Return [x, y] of the center of cell containing provided text 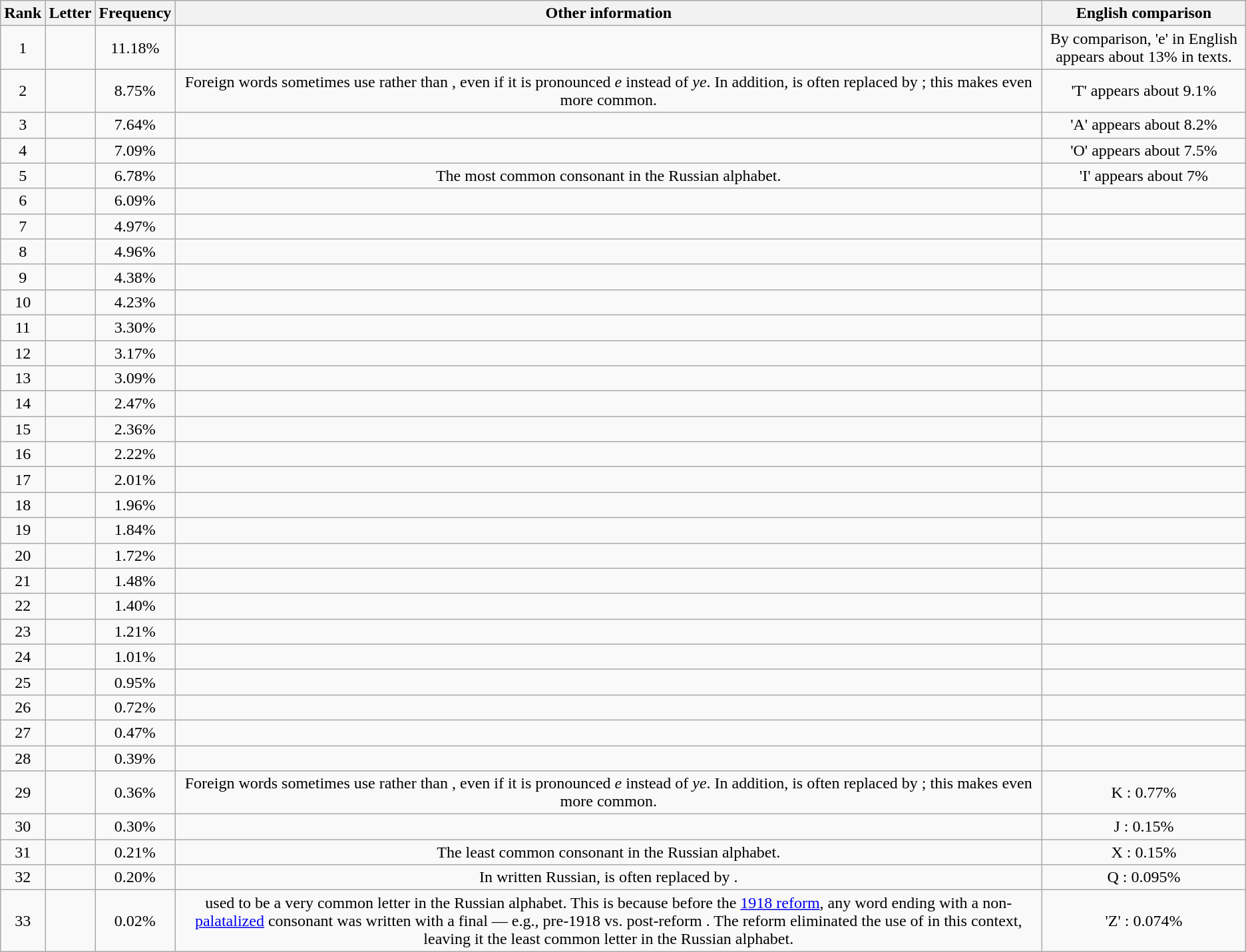
Rank [23, 13]
The least common consonant in the Russian alphabet. [608, 852]
English comparison [1144, 13]
20 [23, 555]
16 [23, 454]
31 [23, 852]
1 [23, 48]
18 [23, 505]
19 [23, 530]
33 [23, 921]
7.64% [135, 125]
4 [23, 150]
1.40% [135, 606]
29 [23, 793]
3 [23, 125]
The most common consonant in the Russian alphabet. [608, 176]
3.09% [135, 379]
15 [23, 429]
0.30% [135, 827]
3.30% [135, 327]
4.23% [135, 302]
9 [23, 277]
8.75% [135, 90]
'T' appears about 9.1% [1144, 90]
6.09% [135, 201]
10 [23, 302]
6.78% [135, 176]
0.95% [135, 682]
2.22% [135, 454]
Letter [71, 13]
1.21% [135, 631]
2 [23, 90]
4.96% [135, 251]
1.96% [135, 505]
22 [23, 606]
0.21% [135, 852]
32 [23, 877]
11 [23, 327]
In written Russian, is often replaced by . [608, 877]
By comparison, 'e' in English appears about 13% in texts. [1144, 48]
0.36% [135, 793]
Frequency [135, 13]
Q : 0.095% [1144, 877]
1.84% [135, 530]
3.17% [135, 353]
27 [23, 732]
11.18% [135, 48]
7.09% [135, 150]
17 [23, 480]
4.38% [135, 277]
1.48% [135, 581]
30 [23, 827]
0.20% [135, 877]
21 [23, 581]
1.01% [135, 657]
2.47% [135, 404]
13 [23, 379]
2.36% [135, 429]
14 [23, 404]
28 [23, 758]
0.72% [135, 707]
'A' appears about 8.2% [1144, 125]
'Z' : 0.074% [1144, 921]
5 [23, 176]
12 [23, 353]
26 [23, 707]
24 [23, 657]
Other information [608, 13]
X : 0.15% [1144, 852]
K : 0.77% [1144, 793]
4.97% [135, 226]
1.72% [135, 555]
7 [23, 226]
25 [23, 682]
8 [23, 251]
2.01% [135, 480]
'O' appears about 7.5% [1144, 150]
0.47% [135, 732]
'I' appears about 7% [1144, 176]
6 [23, 201]
0.02% [135, 921]
J : 0.15% [1144, 827]
23 [23, 631]
0.39% [135, 758]
